From the cell containing the given text, extract its center point as [X, Y] coordinate. 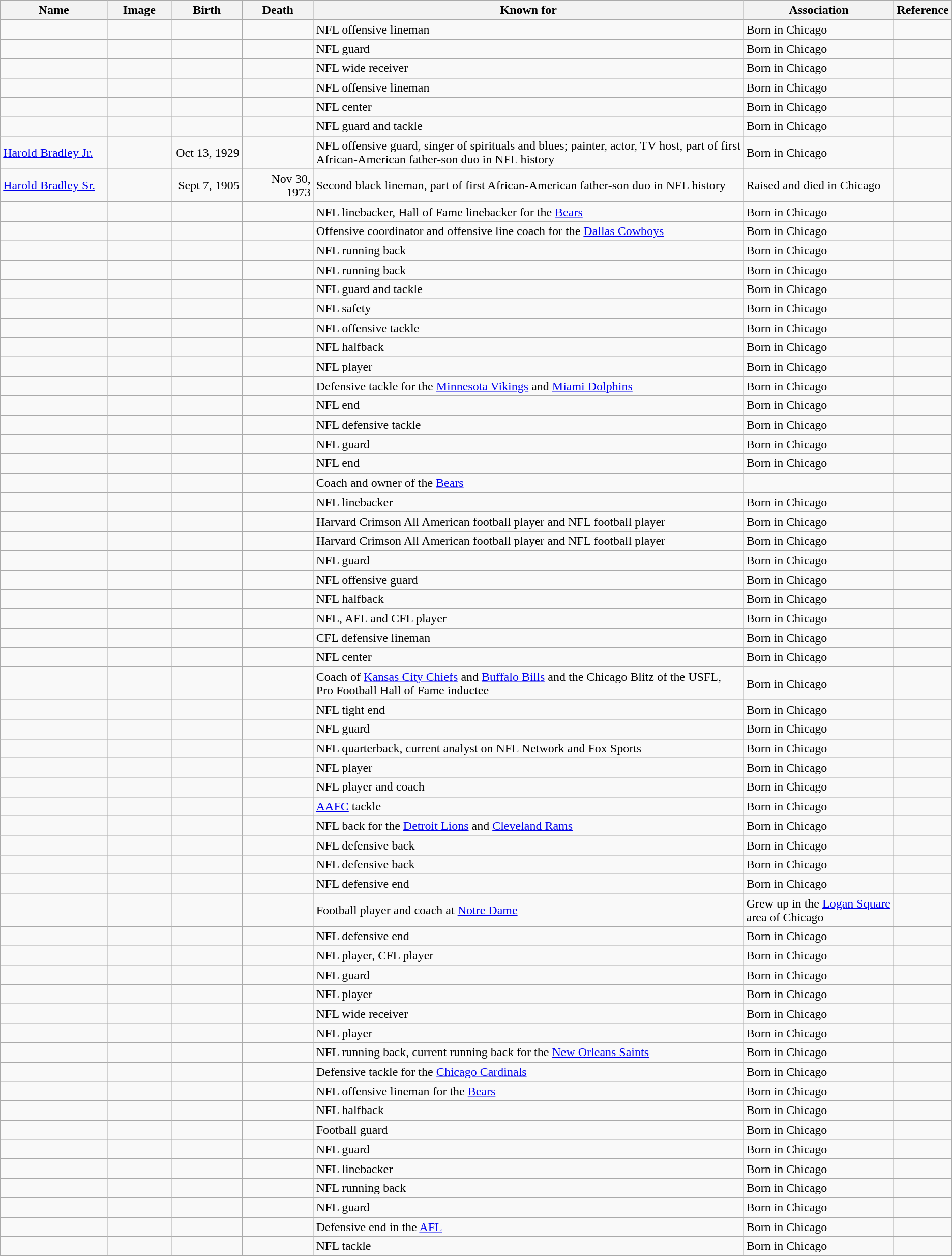
NFL linebacker, Hall of Fame linebacker for the Bears [528, 212]
Oct 13, 1929 [206, 153]
Association [819, 10]
NFL offensive guard [528, 579]
NFL quarterback, current analyst on NFL Network and Fox Sports [528, 748]
Death [278, 10]
Sept 7, 1905 [206, 185]
Coach and owner of the Bears [528, 483]
Name [54, 10]
Known for [528, 10]
Raised and died in Chicago [819, 185]
AAFC tackle [528, 806]
Nov 30, 1973 [278, 185]
Defensive tackle for the Chicago Cardinals [528, 1072]
Grew up in the Logan Square area of Chicago [819, 910]
Defensive tackle for the Minnesota Vikings and Miami Dolphins [528, 386]
NFL offensive tackle [528, 328]
Second black lineman, part of first African-American father-son duo in NFL history [528, 185]
NFL player, CFL player [528, 956]
Reference [923, 10]
NFL running back, current running back for the New Orleans Saints [528, 1053]
Defensive end in the AFL [528, 1226]
NFL, AFL and CFL player [528, 619]
NFL back for the Detroit Lions and Cleveland Rams [528, 826]
Harold Bradley Sr. [54, 185]
CFL defensive lineman [528, 638]
NFL offensive lineman for the Bears [528, 1091]
NFL tackle [528, 1246]
Football guard [528, 1130]
Harold Bradley Jr. [54, 153]
Offensive coordinator and offensive line coach for the Dallas Cowboys [528, 231]
NFL defensive tackle [528, 425]
NFL offensive guard, singer of spirituals and blues; painter, actor, TV host, part of first African-American father-son duo in NFL history [528, 153]
NFL safety [528, 309]
NFL player and coach [528, 787]
NFL tight end [528, 710]
Image [139, 10]
Football player and coach at Notre Dame [528, 910]
Birth [206, 10]
Coach of Kansas City Chiefs and Buffalo Bills and the Chicago Blitz of the USFL, Pro Football Hall of Fame inductee [528, 684]
